Pinpoint the cell where the given text exists, returning its [X, Y] midpoint coordinate. 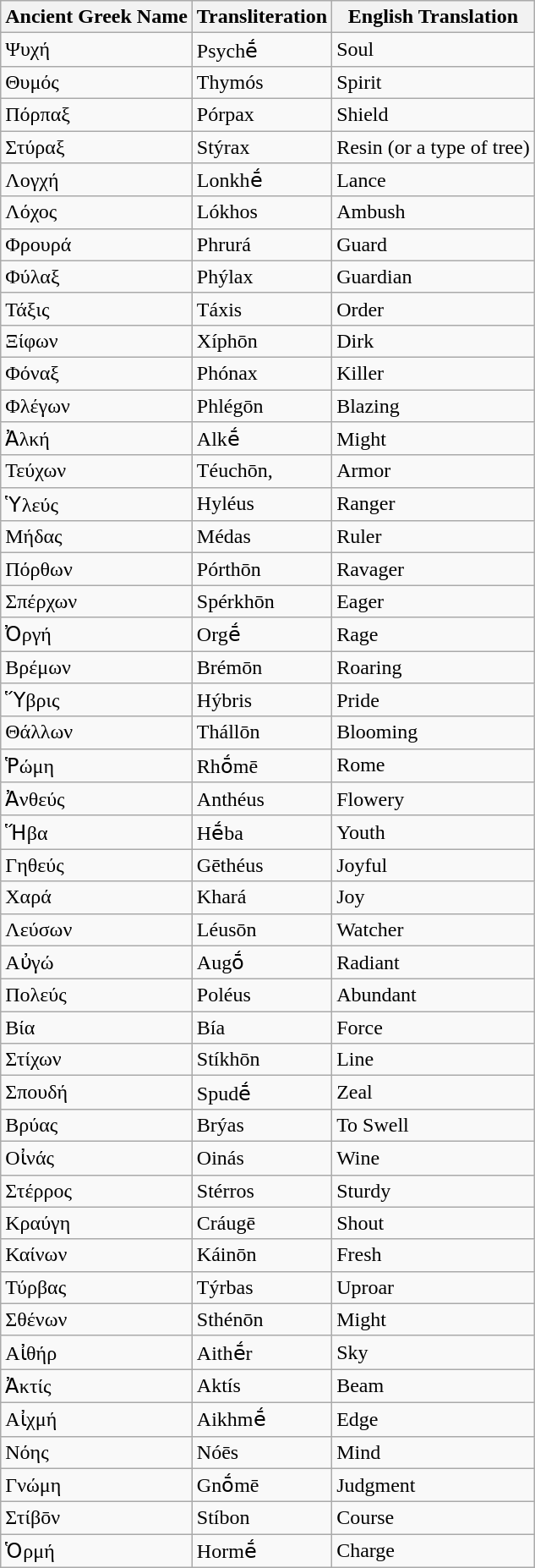
Order [434, 309]
Thállōn [262, 732]
Stíbon [262, 1518]
Γνώμη [96, 1485]
Joyful [434, 865]
Phýlax [262, 277]
Ἀνθεύς [96, 799]
Ὁρμή [96, 1551]
Rage [434, 634]
Beam [434, 1386]
Λογχή [96, 180]
Σπουδή [96, 1093]
Sturdy [434, 1191]
Stýrax [262, 146]
Force [434, 1028]
Stérros [262, 1191]
Στύραξ [96, 146]
Τάξις [96, 309]
Πολεύς [96, 995]
Phónax [262, 373]
Ἀλκή [96, 439]
Sthénōn [262, 1319]
Φλέγων [96, 405]
Radiant [434, 962]
Λόχος [96, 212]
Ancient Greek Name [96, 17]
Armor [434, 471]
Oinás [262, 1158]
Φόναξ [96, 373]
Αἰθήρ [96, 1352]
Χαρά [96, 897]
Hyléus [262, 504]
Ψυχή [96, 50]
Hýbris [262, 700]
Abundant [434, 995]
Psychḗ [262, 50]
Dirk [434, 341]
Wine [434, 1158]
Poléus [262, 995]
Phrurá [262, 244]
Bía [262, 1028]
Hḗba [262, 832]
Λεύσων [96, 929]
Khará [262, 897]
Nóēs [262, 1452]
Στίβōν [96, 1518]
Τύρβας [96, 1287]
Ῥώμη [96, 765]
Káinōn [262, 1255]
Spirit [434, 82]
Brýas [262, 1125]
Φύλαξ [96, 277]
English Translation [434, 17]
Lance [434, 180]
Ambush [434, 212]
Φρουρά [96, 244]
Mind [434, 1452]
Καίνων [96, 1255]
Xíphōn [262, 341]
Flowery [434, 799]
Lókhos [262, 212]
Joy [434, 897]
Orgḗ [262, 634]
Ἀκτίς [96, 1386]
Brémōn [262, 667]
Θάλλων [96, 732]
Pórthōn [262, 569]
Σθένων [96, 1319]
Týrbas [262, 1287]
Lonkhḗ [262, 180]
Téuchōn, [262, 471]
Aktís [262, 1386]
Phlégōn [262, 405]
Ranger [434, 504]
Ravager [434, 569]
Guardian [434, 277]
Shout [434, 1223]
To Swell [434, 1125]
Soul [434, 50]
Judgment [434, 1485]
Στίχων [96, 1060]
Guard [434, 244]
Uproar [434, 1287]
Τεύχων [96, 471]
Rhṓmē [262, 765]
Course [434, 1518]
Line [434, 1060]
Charge [434, 1551]
Βρέμων [96, 667]
Táxis [262, 309]
Cráugē [262, 1223]
Στέρρος [96, 1191]
Edge [434, 1419]
Spérkhōn [262, 601]
Transliteration [262, 17]
Spudḗ [262, 1093]
Gnṓmē [262, 1485]
Fresh [434, 1255]
Μήδας [96, 537]
Léusōn [262, 929]
Θυμός [96, 82]
Médas [262, 537]
Πόρπαξ [96, 114]
Σπέρχων [96, 601]
Ἥβα [96, 832]
Βρύας [96, 1125]
Thymós [262, 82]
Πόρθων [96, 569]
Αὐγώ [96, 962]
Aikhmḗ [262, 1419]
Ξίφων [96, 341]
Anthéus [262, 799]
Ruler [434, 537]
Κραύγη [96, 1223]
Watcher [434, 929]
Zeal [434, 1093]
Αἰχμή [96, 1419]
Alkḗ [262, 439]
Stíkhōn [262, 1060]
Βία [96, 1028]
Hormḗ [262, 1551]
Youth [434, 832]
Pórpax [262, 114]
Sky [434, 1352]
Eager [434, 601]
Οἰνάς [96, 1158]
Pride [434, 700]
Ὕβρις [96, 700]
Νόης [96, 1452]
Ὀργή [96, 634]
Shield [434, 114]
Augṓ [262, 962]
Gēthéus [262, 865]
Blazing [434, 405]
Resin (or a type of tree) [434, 146]
Roaring [434, 667]
Rome [434, 765]
Ὑλεύς [96, 504]
Blooming [434, 732]
Γηθεύς [96, 865]
Aithḗr [262, 1352]
Killer [434, 373]
